Pinpoint the cell where the given text exists, returning its (x, y) midpoint coordinate. 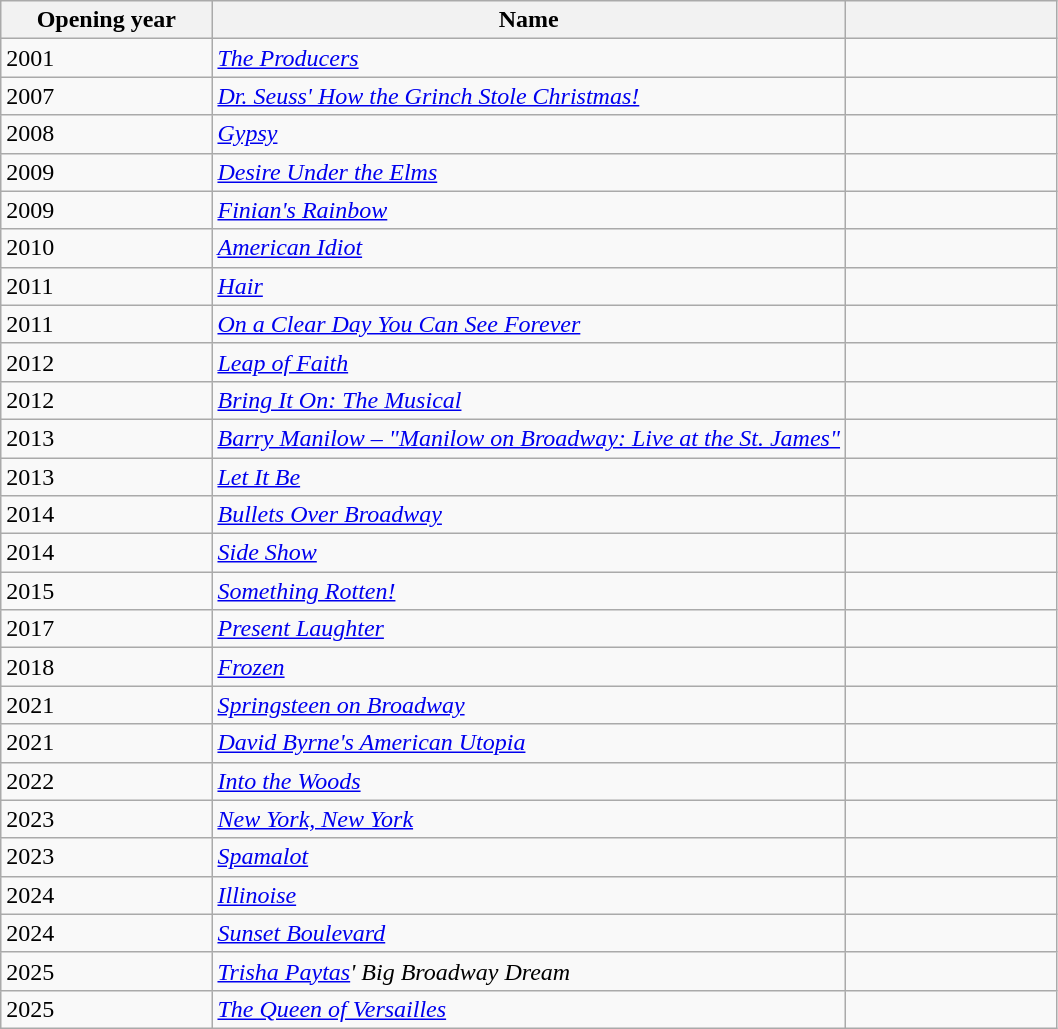
Illinoise (529, 895)
2017 (106, 629)
On a Clear Day You Can See Forever (529, 324)
Opening year (106, 20)
Present Laughter (529, 629)
The Producers (529, 58)
Into the Woods (529, 781)
Barry Manilow – "Manilow on Broadway: Live at the St. James" (529, 438)
New York, New York (529, 819)
David Byrne's American Utopia (529, 743)
Bring It On: The Musical (529, 400)
Spamalot (529, 857)
2007 (106, 96)
American Idiot (529, 248)
2010 (106, 248)
The Queen of Versailles (529, 1009)
Frozen (529, 667)
Finian's Rainbow (529, 210)
2018 (106, 667)
Gypsy (529, 134)
Side Show (529, 553)
Desire Under the Elms (529, 172)
Hair (529, 286)
Springsteen on Broadway (529, 705)
2001 (106, 58)
Dr. Seuss' How the Grinch Stole Christmas! (529, 96)
Trisha Paytas' Big Broadway Dream (529, 971)
2022 (106, 781)
Leap of Faith (529, 362)
Bullets Over Broadway (529, 515)
2015 (106, 591)
Sunset Boulevard (529, 933)
Let It Be (529, 477)
2008 (106, 134)
Something Rotten! (529, 591)
Name (529, 20)
